Extract the [x, y] coordinate from the center of the cell holding the provided text.  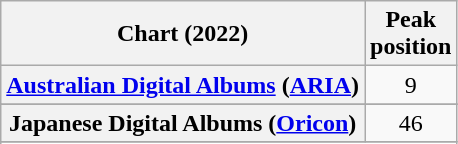
Chart (2022) [183, 34]
Japanese Digital Albums (Oricon) [183, 123]
Peakposition [411, 34]
Australian Digital Albums (ARIA) [183, 85]
9 [411, 85]
46 [411, 123]
